Return the (x, y) coordinate for the center point of the cell that contains the specified text.  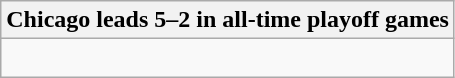
Chicago leads 5–2 in all-time playoff games (228, 20)
